Provide the (X, Y) coordinate of the cell's center where the given text is located.  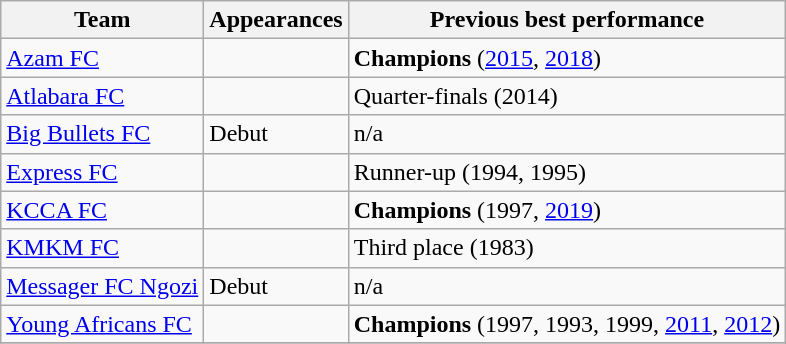
Big Bullets FC (102, 134)
Champions (2015, 2018) (567, 58)
Team (102, 20)
Quarter-finals (2014) (567, 96)
KCCA FC (102, 210)
Messager FC Ngozi (102, 286)
Appearances (276, 20)
Young Africans FC (102, 324)
Atlabara FC (102, 96)
Runner-up (1994, 1995) (567, 172)
Third place (1983) (567, 248)
Champions (1997, 1993, 1999, 2011, 2012) (567, 324)
Champions (1997, 2019) (567, 210)
Azam FC (102, 58)
Express FC (102, 172)
KMKM FC (102, 248)
Previous best performance (567, 20)
